Determine the (x, y) coordinate at the center of the cell enclosing the given text.  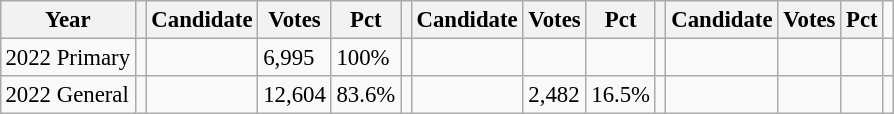
83.6% (366, 95)
Year (68, 20)
16.5% (620, 95)
100% (366, 57)
2022 General (68, 95)
6,995 (294, 57)
2,482 (554, 95)
12,604 (294, 95)
2022 Primary (68, 57)
